Scan for the cell matching the given text and deliver its [x, y] coordinate at center. 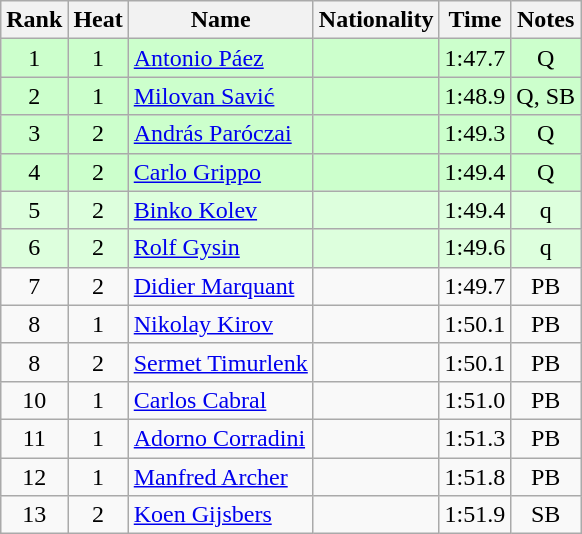
Nationality [376, 20]
Adorno Corradini [220, 438]
Q, SB [546, 96]
SB [546, 515]
1:49.7 [475, 286]
Name [220, 20]
András Paróczai [220, 134]
Time [475, 20]
Binko Kolev [220, 210]
5 [34, 210]
Milovan Savić [220, 96]
Notes [546, 20]
Rank [34, 20]
12 [34, 477]
Didier Marquant [220, 286]
Rolf Gysin [220, 248]
13 [34, 515]
4 [34, 172]
Carlos Cabral [220, 400]
1:51.8 [475, 477]
Koen Gijsbers [220, 515]
7 [34, 286]
Nikolay Kirov [220, 324]
6 [34, 248]
11 [34, 438]
1:51.9 [475, 515]
Antonio Páez [220, 58]
10 [34, 400]
3 [34, 134]
1:47.7 [475, 58]
Carlo Grippo [220, 172]
Manfred Archer [220, 477]
1:48.9 [475, 96]
1:49.6 [475, 248]
1:51.3 [475, 438]
Sermet Timurlenk [220, 362]
1:49.3 [475, 134]
Heat [98, 20]
1:51.0 [475, 400]
